Detect which cell encompasses the target text, then output its (x, y) center coordinate. 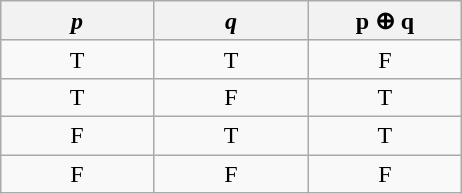
p ⊕ q (385, 21)
q (231, 21)
p (77, 21)
